Extract the (X, Y) coordinate from the center of the cell holding the provided text.  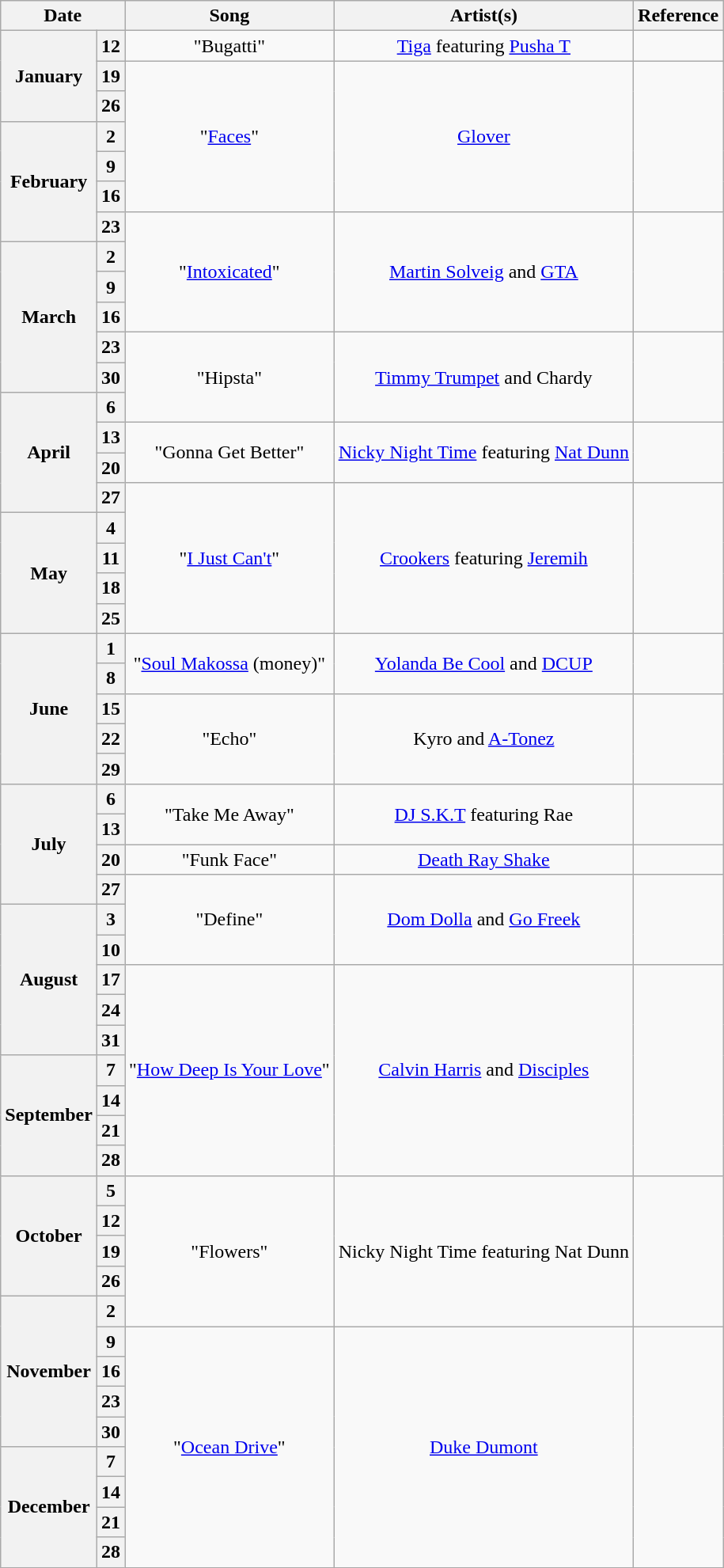
11 (111, 558)
Yolanda Be Cool and DCUP (483, 663)
"Ocean Drive" (229, 1447)
"Flowers" (229, 1251)
Tiga featuring Pusha T (483, 46)
"Hipsta" (229, 377)
Dom Dolla and Go Freek (483, 920)
31 (111, 1040)
"Funk Face" (229, 859)
Kyro and A-Tonez (483, 738)
"How Deep Is Your Love" (229, 1070)
Calvin Harris and Disciples (483, 1070)
8 (111, 678)
17 (111, 980)
"Bugatti" (229, 46)
"Define" (229, 920)
August (49, 980)
September (49, 1115)
April (49, 453)
October (49, 1236)
"Take Me Away" (229, 814)
July (49, 844)
29 (111, 769)
3 (111, 920)
"Soul Makossa (money)" (229, 663)
25 (111, 618)
22 (111, 738)
December (49, 1507)
November (49, 1371)
"Intoxicated" (229, 271)
15 (111, 708)
"Faces" (229, 136)
March (49, 317)
June (49, 708)
Reference (679, 16)
DJ S.K.T featuring Rae (483, 814)
Timmy Trumpet and Chardy (483, 377)
Duke Dumont (483, 1447)
Glover (483, 136)
18 (111, 588)
Death Ray Shake (483, 859)
1 (111, 648)
Artist(s) (483, 16)
Song (229, 16)
Crookers featuring Jeremih (483, 558)
5 (111, 1190)
"Gonna Get Better" (229, 453)
4 (111, 528)
24 (111, 1010)
February (49, 181)
May (49, 573)
10 (111, 950)
Date (63, 16)
Martin Solveig and GTA (483, 271)
January (49, 76)
"Echo" (229, 738)
"I Just Can't" (229, 558)
